Provide the (x, y) coordinate of the cell's center where the given text is located.  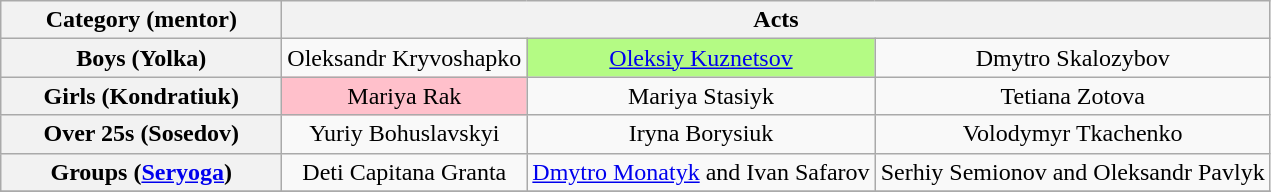
Girls (Kondratiuk) (142, 96)
Serhiy Semionov and Oleksandr Pavlyk (1072, 172)
Deti Capitana Granta (404, 172)
Volodymyr Tkachenko (1072, 134)
Oleksiy Kuznetsov (701, 58)
Category (mentor) (142, 20)
Oleksandr Kryvoshapko (404, 58)
Dmytro Monatyk and Ivan Safarov (701, 172)
Dmytro Skalozybov (1072, 58)
Boys (Yolka) (142, 58)
Mariya Rak (404, 96)
Over 25s (Sosedov) (142, 134)
Yuriy Bohuslavskyi (404, 134)
Acts (776, 20)
Iryna Borysiuk (701, 134)
Mariya Stasiyk (701, 96)
Groups (Seryoga) (142, 172)
Tetiana Zotova (1072, 96)
